Pinpoint the cell where the given text exists, returning its [x, y] midpoint coordinate. 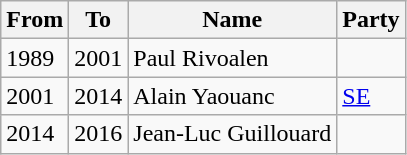
2016 [98, 134]
Name [232, 20]
From [35, 20]
Jean-Luc Guillouard [232, 134]
SE [371, 96]
To [98, 20]
Alain Yaouanc [232, 96]
Paul Rivoalen [232, 58]
Party [371, 20]
1989 [35, 58]
